Search for the cell housing the specified text and yield its (x, y) center coordinate. 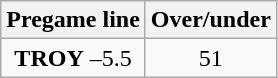
51 (210, 58)
TROY –5.5 (74, 58)
Over/under (210, 20)
Pregame line (74, 20)
